Pinpoint the cell where the given text exists, returning its [x, y] midpoint coordinate. 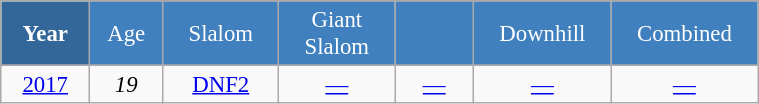
2017 [46, 85]
Age [126, 34]
Combined [684, 34]
Slalom [221, 34]
19 [126, 85]
GiantSlalom [337, 34]
DNF2 [221, 85]
Year [46, 34]
Downhill [543, 34]
